Capture the cell that displays the provided text and extract its [x, y] central coordinate. 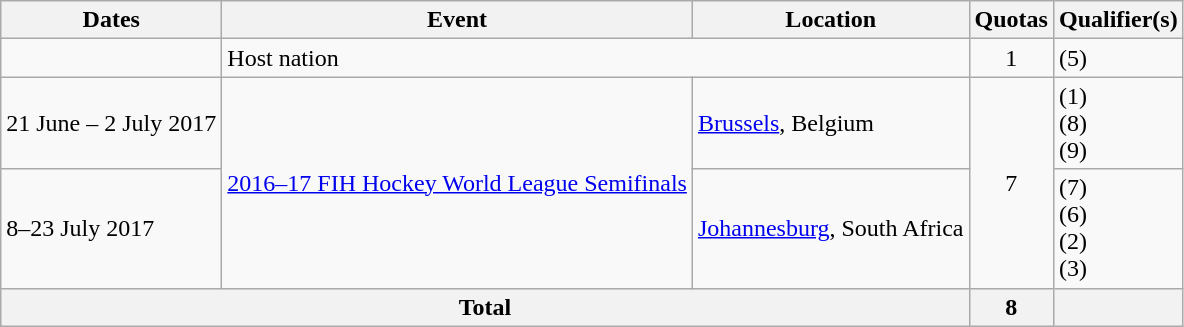
21 June – 2 July 2017 [112, 123]
Johannesburg, South Africa [830, 228]
Quotas [1011, 20]
8 [1011, 307]
8–23 July 2017 [112, 228]
1 [1011, 58]
Dates [112, 20]
Host nation [596, 58]
(7) (6) (2) (3) [1118, 228]
Event [458, 20]
Qualifier(s) [1118, 20]
7 [1011, 182]
2016–17 FIH Hockey World League Semifinals [458, 182]
(1) (8) (9) [1118, 123]
Total [485, 307]
Location [830, 20]
(5) [1118, 58]
Brussels, Belgium [830, 123]
